Find where the given text appears and provide that cell's center as (x, y) coordinate. 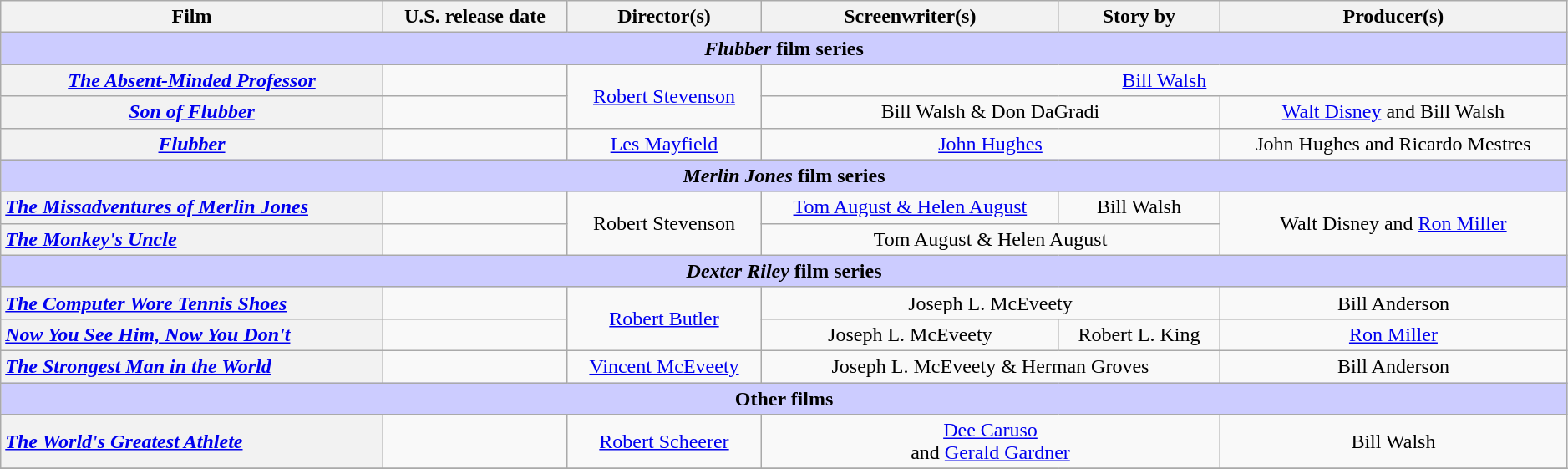
Dexter Riley film series (784, 271)
Merlin Jones film series (784, 176)
Producer(s) (1393, 17)
Vincent McEveety (665, 366)
Robert L. King (1139, 334)
U.S. release date (474, 17)
Son of Flubber (192, 112)
Bill Walsh & Don DaGradi (990, 112)
The Missadventures of Merlin Jones (192, 207)
The World's Greatest Athlete (192, 441)
Other films (784, 399)
Dee Caruso and Gerald Gardner (990, 441)
Ron Miller (1393, 334)
The Monkey's Uncle (192, 239)
Robert Scheerer (665, 441)
Flubber film series (784, 48)
Film (192, 17)
The Absent-Minded Professor (192, 80)
John Hughes and Ricardo Mestres (1393, 144)
The Computer Wore Tennis Shoes (192, 303)
Now You See Him, Now You Don't (192, 334)
The Strongest Man in the World (192, 366)
Walt Disney and Ron Miller (1393, 223)
Joseph L. McEveety & Herman Groves (990, 366)
Story by (1139, 17)
Director(s) (665, 17)
Walt Disney and Bill Walsh (1393, 112)
Les Mayfield (665, 144)
Flubber (192, 144)
Robert Butler (665, 319)
Screenwriter(s) (910, 17)
John Hughes (990, 144)
